Capture the cell that displays the provided text and extract its (x, y) central coordinate. 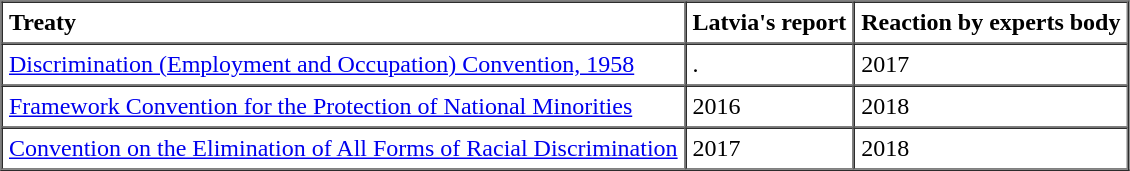
Convention on the Elimination of All Forms of Racial Discrimination (344, 149)
Framework Convention for the Protection of National Minorities (344, 107)
Reaction by experts body (991, 23)
Latvia's report (770, 23)
2016 (770, 107)
Treaty (344, 23)
Discrimination (Employment and Occupation) Convention, 1958 (344, 65)
. (770, 65)
